Identify which cell holds the provided text, then report its [x, y] central coordinate. 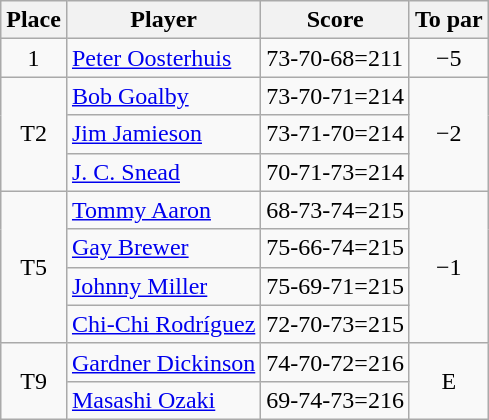
1 [34, 58]
75-66-74=215 [336, 248]
73-71-70=214 [336, 134]
T2 [34, 134]
Tommy Aaron [163, 210]
69-74-73=216 [336, 400]
Player [163, 20]
74-70-72=216 [336, 362]
To par [448, 20]
72-70-73=215 [336, 324]
73-70-68=211 [336, 58]
75-69-71=215 [336, 286]
−5 [448, 58]
Johnny Miller [163, 286]
T5 [34, 267]
T9 [34, 381]
Score [336, 20]
73-70-71=214 [336, 96]
−1 [448, 267]
70-71-73=214 [336, 172]
Chi-Chi Rodríguez [163, 324]
Gardner Dickinson [163, 362]
J. C. Snead [163, 172]
E [448, 381]
Gay Brewer [163, 248]
Place [34, 20]
Peter Oosterhuis [163, 58]
68-73-74=215 [336, 210]
Masashi Ozaki [163, 400]
Bob Goalby [163, 96]
−2 [448, 134]
Jim Jamieson [163, 134]
